Identify which cell holds the provided text, then report its (x, y) central coordinate. 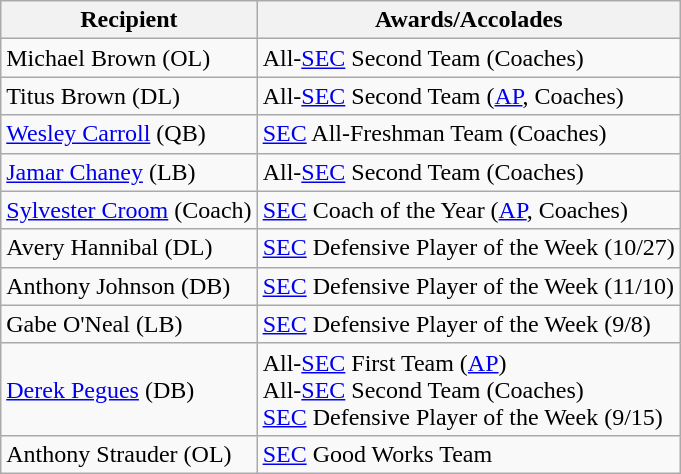
All-SEC Second Team (AP, Coaches) (468, 96)
All-SEC First Team (AP)All-SEC Second Team (Coaches)SEC Defensive Player of the Week (9/15) (468, 389)
Recipient (129, 20)
SEC Defensive Player of the Week (11/10) (468, 286)
Gabe O'Neal (LB) (129, 324)
Anthony Strauder (OL) (129, 454)
Wesley Carroll (QB) (129, 134)
SEC Coach of the Year (AP, Coaches) (468, 210)
Sylvester Croom (Coach) (129, 210)
SEC Good Works Team (468, 454)
Awards/Accolades (468, 20)
Anthony Johnson (DB) (129, 286)
SEC Defensive Player of the Week (9/8) (468, 324)
Derek Pegues (DB) (129, 389)
Jamar Chaney (LB) (129, 172)
SEC All-Freshman Team (Coaches) (468, 134)
Titus Brown (DL) (129, 96)
Avery Hannibal (DL) (129, 248)
Michael Brown (OL) (129, 58)
SEC Defensive Player of the Week (10/27) (468, 248)
